Determine the (X, Y) coordinate at the center of the cell enclosing the given text.  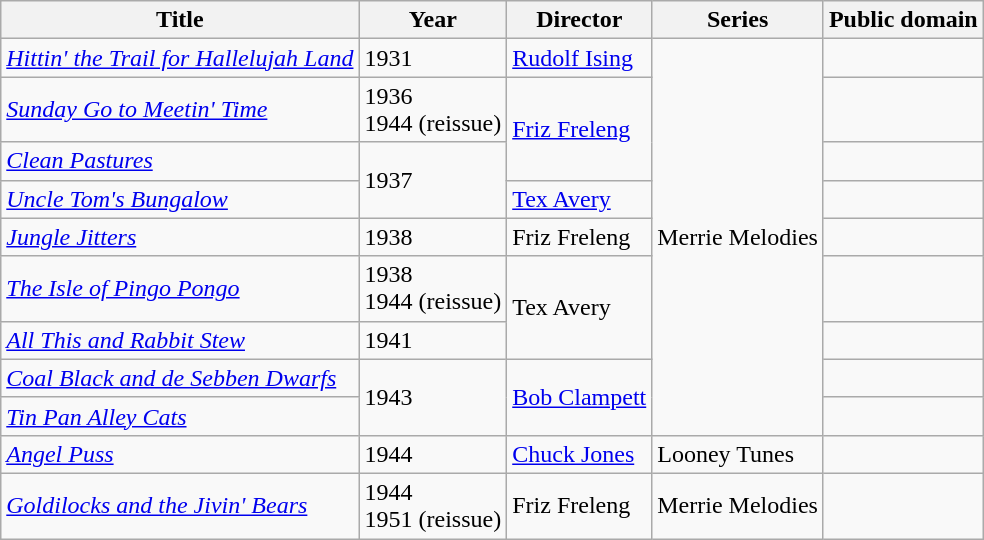
Looney Tunes (738, 454)
Chuck Jones (580, 454)
1938 (433, 237)
1943 (433, 397)
1941 (433, 340)
19381944 (reissue) (433, 288)
Uncle Tom's Bungalow (180, 199)
1931 (433, 58)
19361944 (reissue) (433, 110)
Goldilocks and the Jivin' Bears (180, 506)
Coal Black and de Sebben Dwarfs (180, 378)
1944 (433, 454)
Tin Pan Alley Cats (180, 416)
Director (580, 20)
Hittin' the Trail for Hallelujah Land (180, 58)
Public domain (903, 20)
Rudolf Ising (580, 58)
The Isle of Pingo Pongo (180, 288)
Angel Puss (180, 454)
Clean Pastures (180, 161)
Jungle Jitters (180, 237)
Series (738, 20)
Year (433, 20)
Title (180, 20)
All This and Rabbit Stew (180, 340)
Bob Clampett (580, 397)
1937 (433, 180)
19441951 (reissue) (433, 506)
Sunday Go to Meetin' Time (180, 110)
